Provide the [X, Y] coordinate of the cell's center where the given text is located.  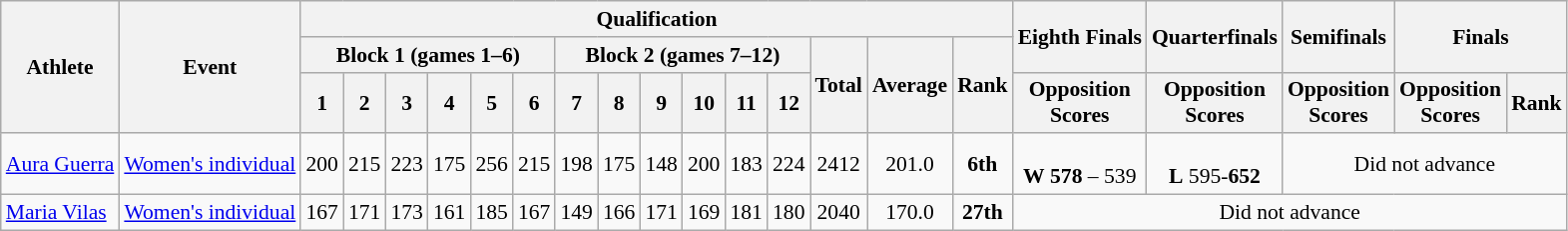
166 [619, 213]
27th [982, 213]
8 [619, 102]
Event [210, 67]
Block 2 (games 7–12) [683, 55]
185 [491, 213]
Eighth Finals [1080, 36]
3 [407, 102]
Qualification [657, 19]
Total [838, 86]
183 [747, 164]
2040 [838, 213]
2 [365, 102]
9 [661, 102]
169 [705, 213]
Maria Vilas [60, 213]
173 [407, 213]
Finals [1481, 36]
L 595-652 [1215, 164]
6th [982, 164]
Semifinals [1338, 36]
149 [577, 213]
161 [449, 213]
W 578 – 539 [1080, 164]
170.0 [910, 213]
6 [535, 102]
7 [577, 102]
148 [661, 164]
Quarterfinals [1215, 36]
5 [491, 102]
1 [321, 102]
Athlete [60, 67]
4 [449, 102]
10 [705, 102]
201.0 [910, 164]
11 [747, 102]
Aura Guerra [60, 164]
180 [788, 213]
181 [747, 213]
256 [491, 164]
198 [577, 164]
12 [788, 102]
Block 1 (games 1–6) [427, 55]
Average [910, 86]
2412 [838, 164]
224 [788, 164]
223 [407, 164]
